Search for the cell housing the specified text and yield its [X, Y] center coordinate. 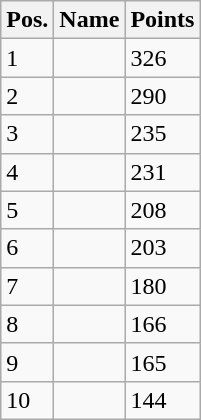
5 [28, 210]
180 [162, 286]
166 [162, 324]
6 [28, 248]
3 [28, 134]
2 [28, 96]
Points [162, 20]
208 [162, 210]
326 [162, 58]
4 [28, 172]
8 [28, 324]
Name [90, 20]
165 [162, 362]
9 [28, 362]
7 [28, 286]
10 [28, 400]
1 [28, 58]
290 [162, 96]
231 [162, 172]
203 [162, 248]
144 [162, 400]
235 [162, 134]
Pos. [28, 20]
